Output the (X, Y) coordinate of the center of the cell containing the given text.  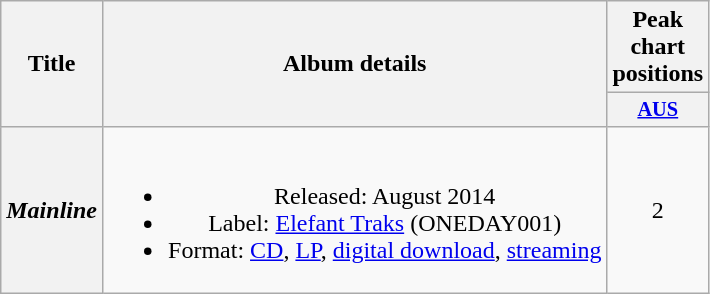
2 (658, 210)
Released: August 2014Label: Elefant Traks (ONEDAY001)Format: CD, LP, digital download, streaming (355, 210)
Album details (355, 64)
Mainline (52, 210)
Peak chart positions (658, 47)
Title (52, 64)
AUS (658, 110)
